Detect which cell encompasses the target text, then output its (X, Y) center coordinate. 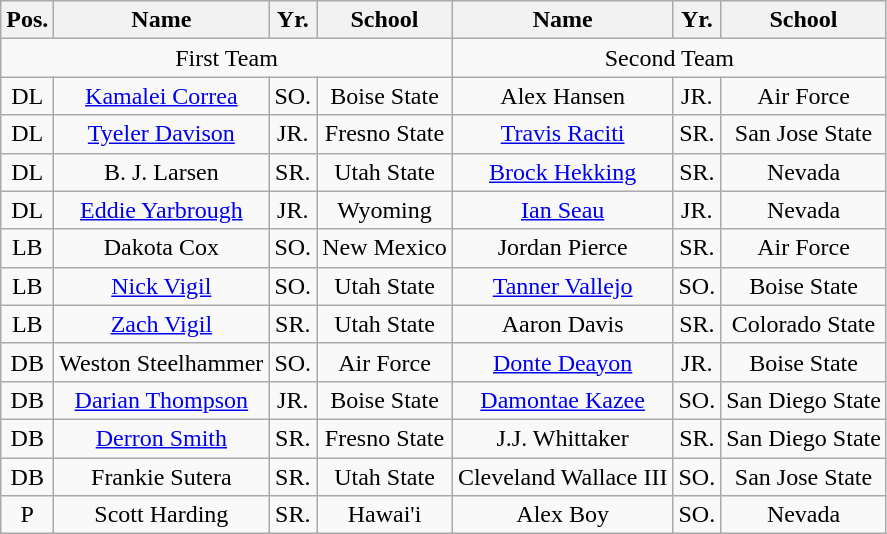
Second Team (669, 58)
J.J. Whittaker (562, 438)
Frankie Sutera (162, 477)
Scott Harding (162, 515)
Weston Steelhammer (162, 362)
Nick Vigil (162, 286)
Hawai'i (385, 515)
P (28, 515)
Derron Smith (162, 438)
Donte Deayon (562, 362)
First Team (227, 58)
Darian Thompson (162, 400)
Tanner Vallejo (562, 286)
Brock Hekking (562, 172)
Alex Boy (562, 515)
Cleveland Wallace III (562, 477)
Travis Raciti (562, 134)
Pos. (28, 20)
Eddie Yarbrough (162, 210)
Zach Vigil (162, 324)
Dakota Cox (162, 248)
Colorado State (804, 324)
B. J. Larsen (162, 172)
Alex Hansen (562, 96)
Jordan Pierce (562, 248)
Wyoming (385, 210)
Tyeler Davison (162, 134)
New Mexico (385, 248)
Damontae Kazee (562, 400)
Kamalei Correa (162, 96)
Ian Seau (562, 210)
Aaron Davis (562, 324)
